Pinpoint the cell where the given text exists, returning its [x, y] midpoint coordinate. 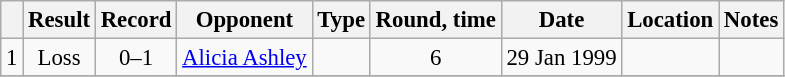
Record [136, 20]
Date [562, 20]
0–1 [136, 58]
Round, time [436, 20]
29 Jan 1999 [562, 58]
Type [341, 20]
Alicia Ashley [244, 58]
6 [436, 58]
1 [12, 58]
Opponent [244, 20]
Result [60, 20]
Loss [60, 58]
Location [670, 20]
Notes [752, 20]
